Find where the given text appears and provide that cell's center as (X, Y) coordinate. 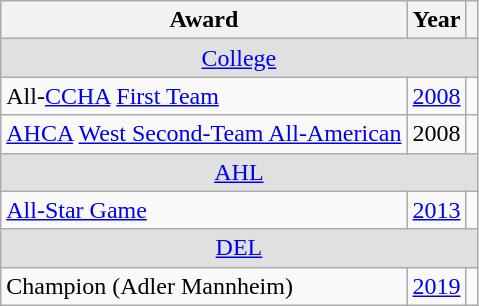
Award (204, 20)
Year (436, 20)
College (239, 58)
AHCA West Second-Team All-American (204, 134)
2013 (436, 210)
All-CCHA First Team (204, 96)
All-Star Game (204, 210)
DEL (239, 248)
AHL (239, 172)
2019 (436, 286)
Champion (Adler Mannheim) (204, 286)
